Search for the cell housing the specified text and yield its [x, y] center coordinate. 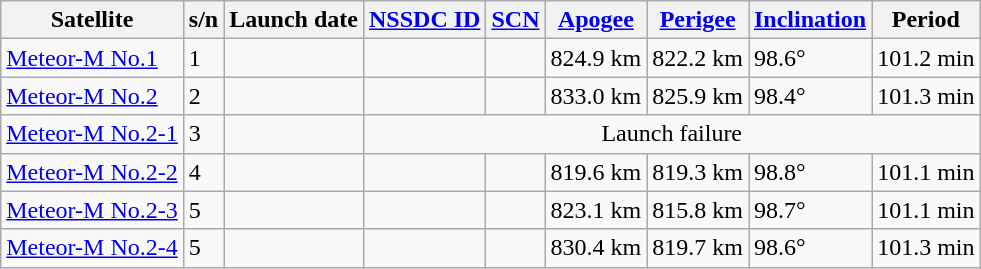
825.9 km [698, 96]
1 [203, 58]
Inclination [810, 20]
Perigee [698, 20]
819.3 km [698, 172]
Meteor-M No.2-3 [92, 210]
819.6 km [596, 172]
819.7 km [698, 248]
822.2 km [698, 58]
s/n [203, 20]
98.7° [810, 210]
Launch failure [671, 134]
98.8° [810, 172]
Meteor-M No.2-4 [92, 248]
Meteor-M No.2-1 [92, 134]
4 [203, 172]
Meteor-M No.2-2 [92, 172]
Launch date [294, 20]
Satellite [92, 20]
824.9 km [596, 58]
2 [203, 96]
3 [203, 134]
815.8 km [698, 210]
Period [926, 20]
101.2 min [926, 58]
98.4° [810, 96]
NSSDC ID [424, 20]
823.1 km [596, 210]
830.4 km [596, 248]
Apogee [596, 20]
SCN [516, 20]
Meteor-M No.2 [92, 96]
Meteor-M No.1 [92, 58]
833.0 km [596, 96]
